Pinpoint the cell where the given text exists, returning its (x, y) midpoint coordinate. 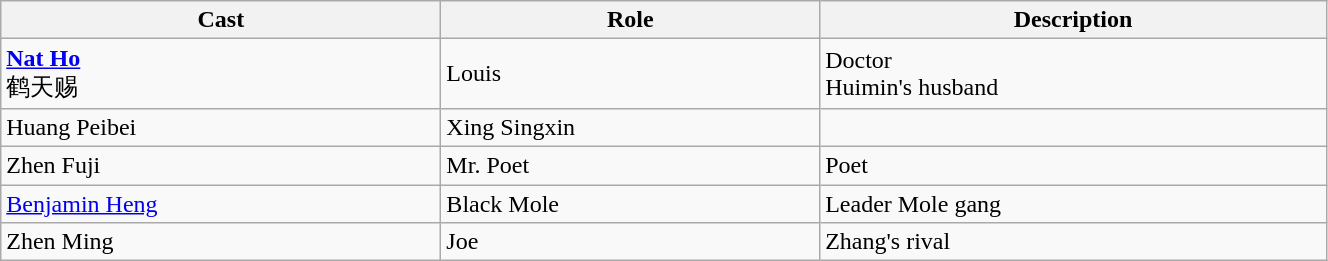
Xing Singxin (630, 127)
Nat Ho 鹤天赐 (221, 74)
Huang Peibei (221, 127)
Zhen Ming (221, 242)
Zhen Fuji (221, 165)
Zhang's rival (1074, 242)
Cast (221, 20)
Poet (1074, 165)
Joe (630, 242)
Mr. Poet (630, 165)
Leader Mole gang (1074, 203)
Role (630, 20)
Description (1074, 20)
DoctorHuimin's husband (1074, 74)
Black Mole (630, 203)
Benjamin Heng (221, 203)
Louis (630, 74)
